Determine the [X, Y] coordinate at the center of the cell enclosing the given text.  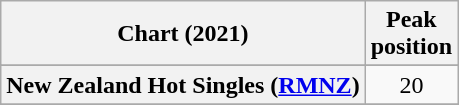
Chart (2021) [183, 34]
20 [411, 85]
Peakposition [411, 34]
New Zealand Hot Singles (RMNZ) [183, 85]
